Return the (x, y) coordinate for the center point of the cell that contains the specified text.  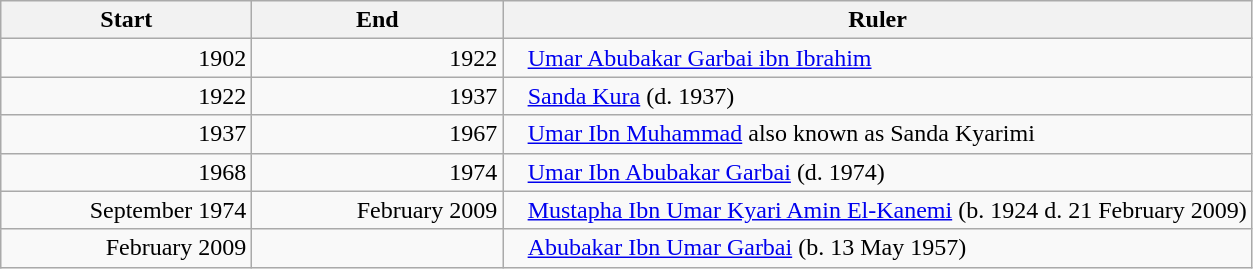
September 1974 (126, 210)
End (378, 20)
Umar Abubakar Garbai ibn Ibrahim (878, 58)
Abubakar Ibn Umar Garbai (b. 13 May 1957) (878, 248)
Start (126, 20)
Ruler (878, 20)
Mustapha Ibn Umar Kyari Amin El-Kanemi (b. 1924 d. 21 February 2009) (878, 210)
Umar Ibn Abubakar Garbai (d. 1974) (878, 172)
1967 (378, 134)
1968 (126, 172)
1974 (378, 172)
Sanda Kura (d. 1937) (878, 96)
Umar Ibn Muhammad also known as Sanda Kyarimi (878, 134)
1902 (126, 58)
